Determine the (x, y) coordinate at the center of the cell enclosing the given text.  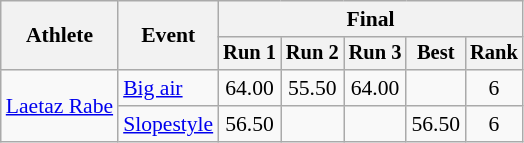
Run 2 (312, 54)
Best (436, 54)
Slopestyle (168, 124)
Run 3 (376, 54)
55.50 (312, 88)
Laetaz Rabe (60, 106)
Final (370, 19)
Rank (494, 54)
Athlete (60, 36)
Run 1 (250, 54)
Big air (168, 88)
Event (168, 36)
